Locate the cell with the specified text and output its (X, Y) center coordinate. 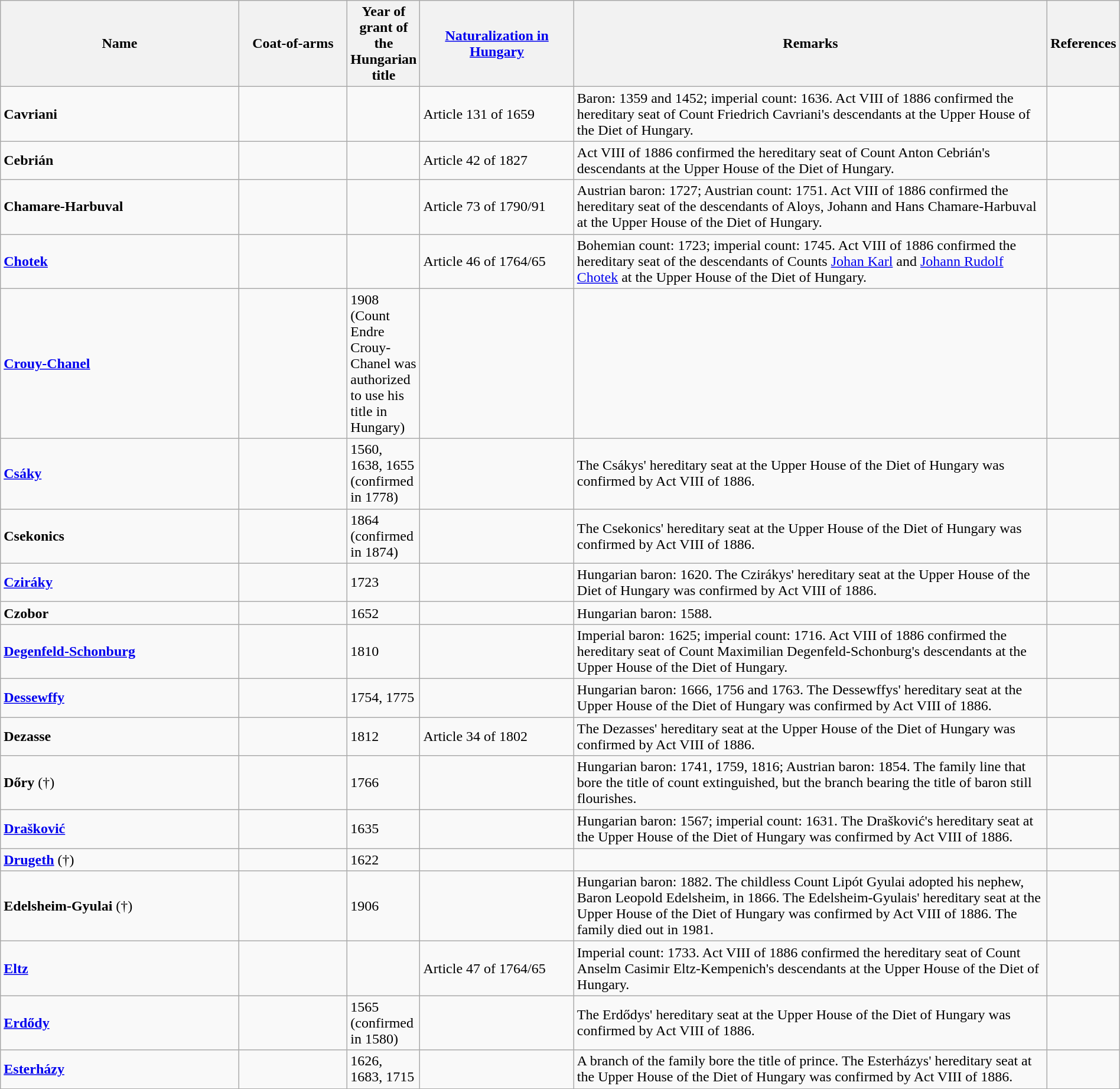
1754, 1775 (384, 697)
1906 (384, 906)
1652 (384, 613)
Cziráky (119, 583)
Dőry (†) (119, 783)
Erdődy (119, 1023)
Chotek (119, 261)
Coat-of-arms (293, 44)
The Csekonics' hereditary seat at the Upper House of the Diet of Hungary was confirmed by Act VIII of 1886. (810, 536)
1626, 1683, 1715 (384, 1070)
The Dezasses' hereditary seat at the Upper House of the Diet of Hungary was confirmed by Act VIII of 1886. (810, 736)
Drašković (119, 830)
The Erdődys' hereditary seat at the Upper House of the Diet of Hungary was confirmed by Act VIII of 1886. (810, 1023)
Article 73 of 1790/91 (497, 207)
1622 (384, 860)
Dezasse (119, 736)
Article 131 of 1659 (497, 114)
1635 (384, 830)
1766 (384, 783)
Dessewffy (119, 697)
Csáky (119, 474)
Hungarian baron: 1588. (810, 613)
Esterházy (119, 1070)
1565 (confirmed in 1580) (384, 1023)
1864 (confirmed in 1874) (384, 536)
Eltz (119, 968)
The Csákys' hereditary seat at the Upper House of the Diet of Hungary was confirmed by Act VIII of 1886. (810, 474)
Hungarian baron: 1620. The Czirákys' hereditary seat at the Upper House of the Diet of Hungary was confirmed by Act VIII of 1886. (810, 583)
Article 47 of 1764/65 (497, 968)
Article 34 of 1802 (497, 736)
1908 (Count Endre Crouy-Chanel was authorized to use his title in Hungary) (384, 363)
References (1083, 44)
Degenfeld-Schonburg (119, 651)
1560, 1638, 1655 (confirmed in 1778) (384, 474)
Cavriani (119, 114)
Drugeth (†) (119, 860)
Name (119, 44)
Cebrián (119, 161)
Csekonics (119, 536)
1812 (384, 736)
1810 (384, 651)
1723 (384, 583)
Article 42 of 1827 (497, 161)
Czobor (119, 613)
Edelsheim-Gyulai (†) (119, 906)
Crouy-Chanel (119, 363)
Remarks (810, 44)
Hungarian baron: 1666, 1756 and 1763. The Dessewffys' hereditary seat at the Upper House of the Diet of Hungary was confirmed by Act VIII of 1886. (810, 697)
Naturalization in Hungary (497, 44)
Year of grant of the Hungarian title (384, 44)
Act VIII of 1886 confirmed the hereditary seat of Count Anton Cebrián's descendants at the Upper House of the Diet of Hungary. (810, 161)
Chamare-Harbuval (119, 207)
Article 46 of 1764/65 (497, 261)
